Determine the [X, Y] coordinate at the center of the cell enclosing the given text.  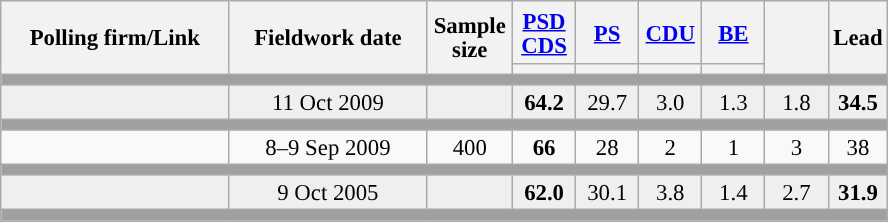
29.7 [608, 102]
8–9 Sep 2009 [328, 148]
11 Oct 2009 [328, 102]
3.0 [670, 102]
BE [734, 32]
3 [796, 148]
PSDCDS [544, 32]
30.1 [608, 194]
28 [608, 148]
34.5 [858, 102]
64.2 [544, 102]
Lead [858, 38]
3.8 [670, 194]
2 [670, 148]
Fieldwork date [328, 38]
Polling firm/Link [115, 38]
2.7 [796, 194]
31.9 [858, 194]
1.8 [796, 102]
62.0 [544, 194]
9 Oct 2005 [328, 194]
400 [470, 148]
1 [734, 148]
1.3 [734, 102]
CDU [670, 32]
66 [544, 148]
1.4 [734, 194]
Sample size [470, 38]
38 [858, 148]
PS [608, 32]
